Return [X, Y] of the center of cell containing provided text 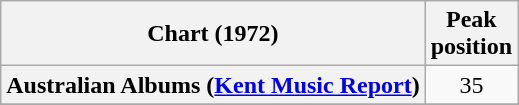
Australian Albums (Kent Music Report) [213, 85]
Chart (1972) [213, 34]
35 [471, 85]
Peakposition [471, 34]
